Extract the [X, Y] coordinate from the center of the cell holding the provided text.  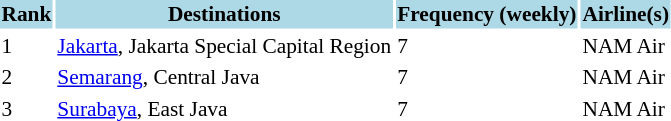
Semarang, Central Java [224, 77]
2 [26, 77]
Airline(s) [626, 14]
1 [26, 46]
Destinations [224, 14]
Frequency (weekly) [487, 14]
Rank [26, 14]
Jakarta, Jakarta Special Capital Region [224, 46]
